Scan for the cell matching the given text and deliver its (X, Y) coordinate at center. 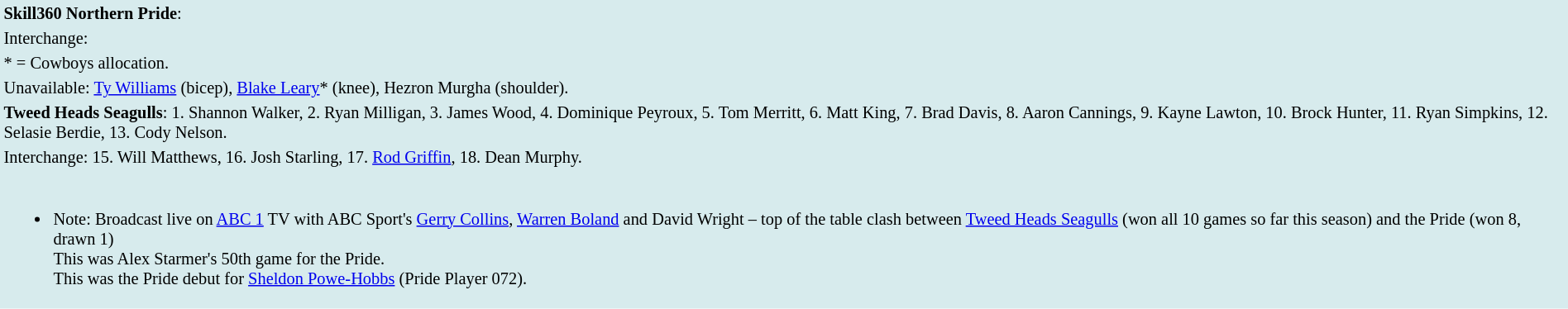
Skill360 Northern Pride: (784, 13)
* = Cowboys allocation. (784, 63)
Interchange: 15. Will Matthews, 16. Josh Starling, 17. Rod Griffin, 18. Dean Murphy. (784, 157)
Unavailable: Ty Williams (bicep), Blake Leary* (knee), Hezron Murgha (shoulder). (784, 88)
Interchange: (784, 38)
